Pinpoint the cell where the given text exists, returning its (X, Y) midpoint coordinate. 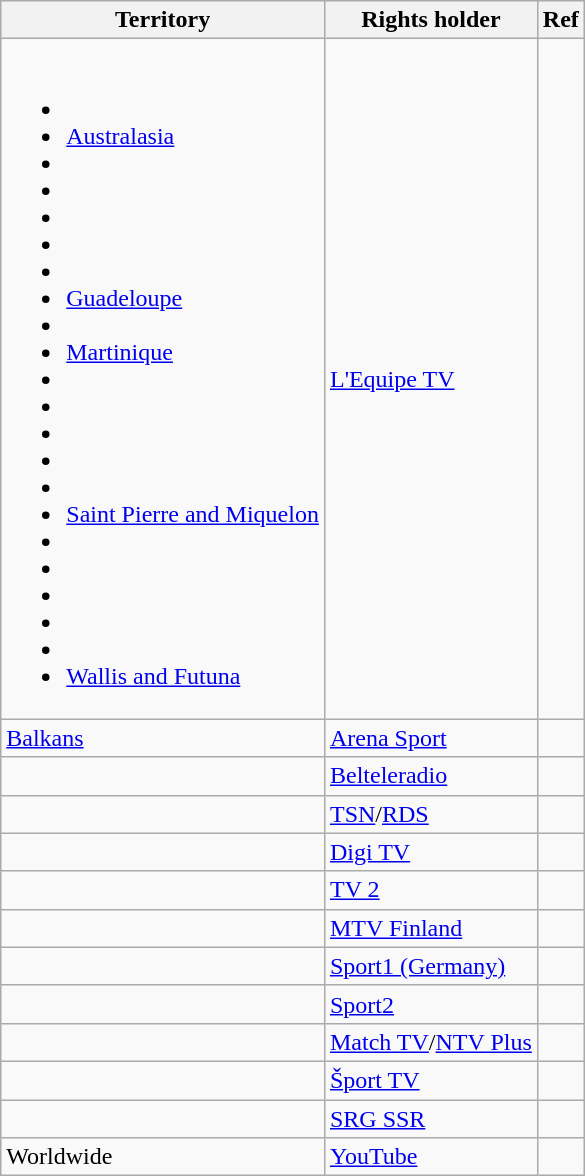
YouTube (430, 1157)
L'Equipe TV (430, 379)
Belteleradio (430, 776)
Ref (560, 20)
Sport1 (Germany) (430, 966)
Rights holder (430, 20)
Match TV/NTV Plus (430, 1042)
TSN/RDS (430, 814)
Digi TV (430, 852)
Arena Sport (430, 738)
TV 2 (430, 890)
Territory (163, 20)
Sport2 (430, 1004)
Australasia Guadeloupe Martinique Saint Pierre and Miquelon Wallis and Futuna (163, 379)
SRG SSR (430, 1119)
MTV Finland (430, 928)
Worldwide (163, 1157)
Balkans (163, 738)
Šport TV (430, 1080)
